From the cell containing the given text, extract its center point as (x, y) coordinate. 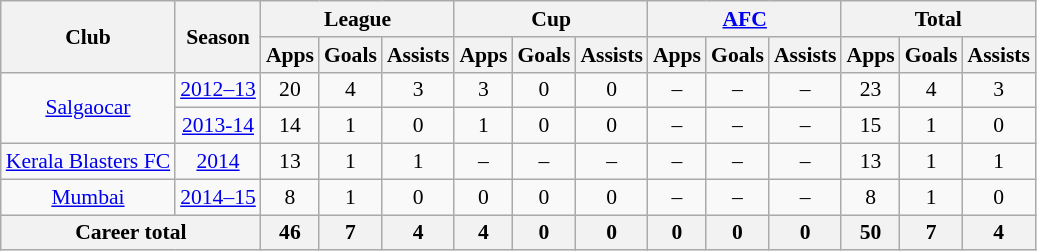
23 (870, 90)
14 (290, 126)
Kerala Blasters FC (88, 162)
Salgaocar (88, 108)
Season (218, 36)
Club (88, 36)
Mumbai (88, 197)
Cup (551, 19)
2014–15 (218, 197)
2013-14 (218, 126)
15 (870, 126)
2012–13 (218, 90)
League (358, 19)
50 (870, 233)
2014 (218, 162)
Career total (131, 233)
46 (290, 233)
20 (290, 90)
Total (938, 19)
AFC (745, 19)
